Locate the cell with the specified text and output its (x, y) center coordinate. 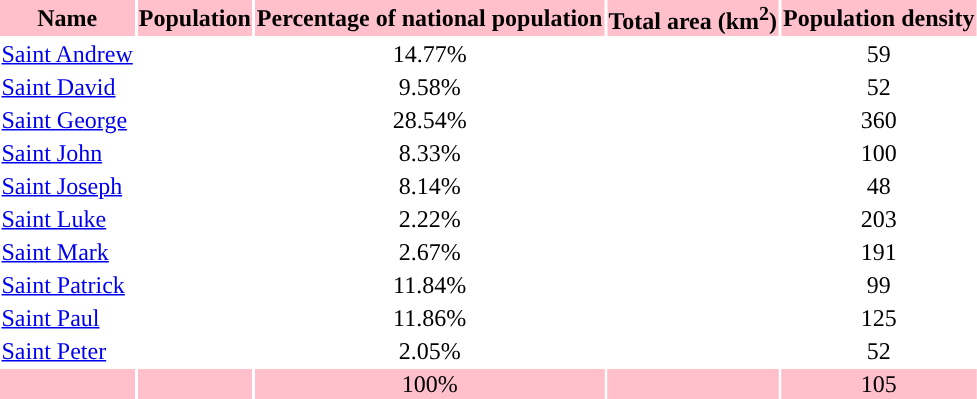
9.58% (430, 87)
Saint Andrew (67, 54)
Population (194, 18)
Total area (km2) (693, 18)
191 (879, 252)
59 (879, 54)
48 (879, 186)
Saint Peter (67, 351)
28.54% (430, 120)
8.33% (430, 153)
11.86% (430, 318)
Saint Mark (67, 252)
Saint John (67, 153)
2.22% (430, 219)
360 (879, 120)
Population density (879, 18)
Saint Luke (67, 219)
2.05% (430, 351)
Name (67, 18)
11.84% (430, 285)
2.67% (430, 252)
Saint David (67, 87)
125 (879, 318)
Saint Joseph (67, 186)
105 (879, 384)
Saint George (67, 120)
8.14% (430, 186)
99 (879, 285)
14.77% (430, 54)
100% (430, 384)
Percentage of national population (430, 18)
Saint Patrick (67, 285)
203 (879, 219)
Saint Paul (67, 318)
100 (879, 153)
